Scan for the cell matching the given text and deliver its [X, Y] coordinate at center. 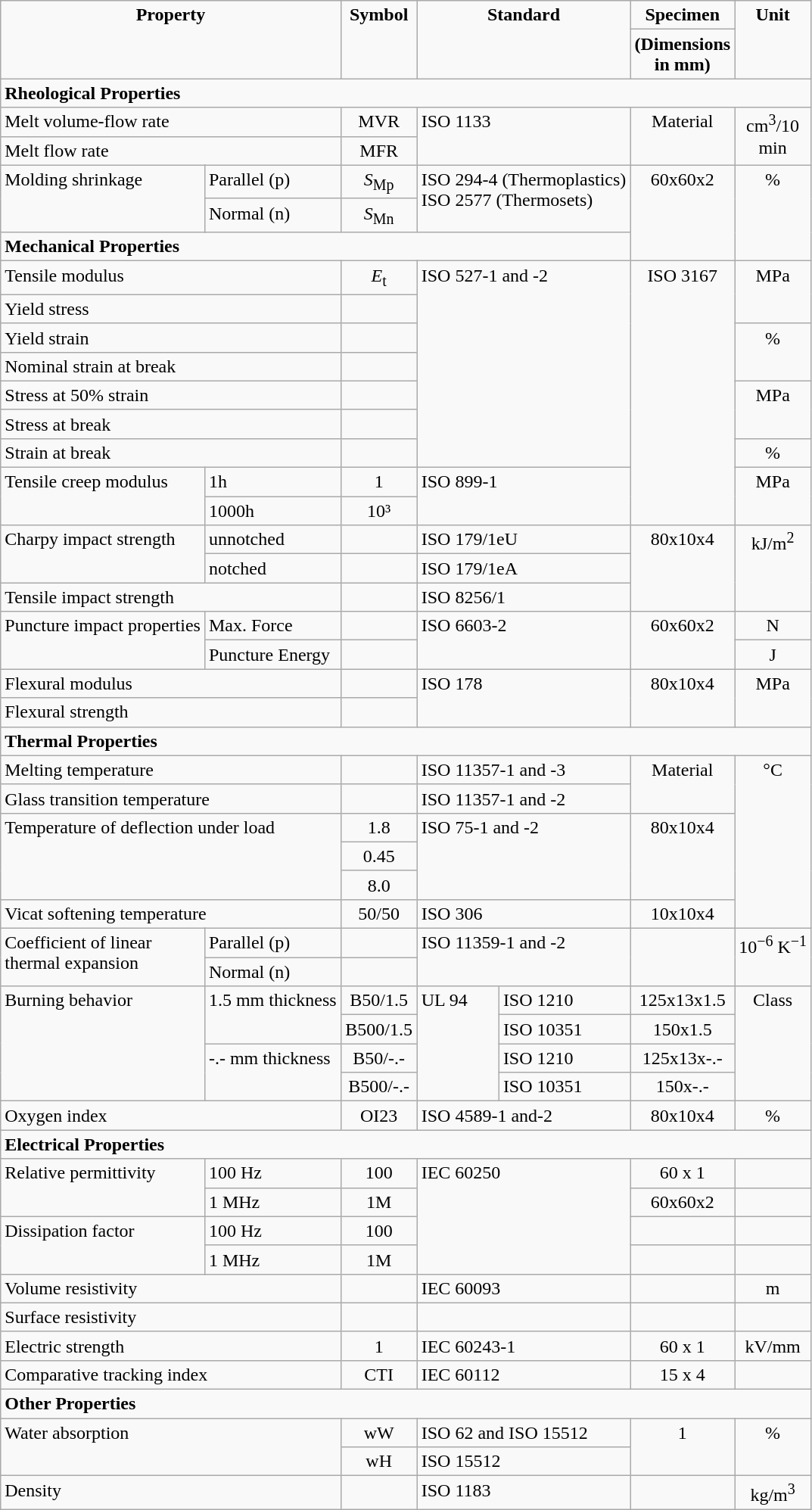
B500/-.- [378, 1087]
Class [773, 1044]
Mechanical Properties [406, 247]
Electric strength [171, 1346]
ISO 3167 [683, 394]
J [773, 655]
Burning behavior [103, 1044]
SMn [378, 215]
125x13x1.5 [683, 1001]
ISO 62 and ISO 15512 [524, 1433]
B50/-.- [378, 1058]
1.5 mm thickness [272, 1015]
Tensile modulus [171, 278]
cm3/10 min [773, 136]
(Dimensions in mm) [683, 54]
Melting temperature [171, 770]
Surface resistivity [171, 1317]
Strain at break [171, 453]
Unit [773, 39]
Molding shrinkage [103, 198]
Relative permittivity [103, 1188]
Temperature of deflection under load [171, 856]
125x13x-.- [683, 1058]
Stress at break [171, 424]
ISO 75-1 and -2 [524, 856]
ISO 4589-1 and-2 [524, 1116]
wW [378, 1433]
ISO 8256/1 [524, 597]
ISO 11359-1 and -2 [524, 957]
notched [272, 568]
Oxygen index [171, 1116]
150x1.5 [683, 1029]
IEC 60093 [524, 1288]
CTI [378, 1375]
B500/1.5 [378, 1029]
ISO 1133 [524, 136]
8.0 [378, 885]
SMp [378, 182]
ISO 527-1 and -2 [524, 365]
ISO 178 [524, 698]
Yield stress [171, 309]
IEC 60112 [524, 1375]
1000h [272, 511]
Specimen [683, 15]
OI23 [378, 1116]
ISO 306 [524, 914]
Stress at 50% strain [171, 395]
Symbol [378, 39]
Tensile impact strength [171, 597]
Water absorption [171, 1447]
Charpy impact strength [103, 554]
MVR [378, 122]
-.- mm thickness [272, 1073]
Tensile creep modulus [103, 497]
150x-.- [683, 1087]
10³ [378, 511]
Comparative tracking index [171, 1375]
Electrical Properties [406, 1144]
m [773, 1288]
Max. Force [272, 626]
wH [378, 1462]
MFR [378, 151]
10x10x4 [683, 914]
50/50 [378, 914]
ISO 1183 [524, 1493]
kJ/m2 [773, 568]
Standard [524, 39]
IEC 60250 [524, 1216]
10−6 K−1 [773, 957]
Yield strain [171, 338]
ISO 15512 [524, 1462]
Other Properties [406, 1404]
0.45 [378, 856]
ISO 294-4 (Thermoplastics)ISO 2577 (Thermosets) [524, 198]
Flexural modulus [171, 683]
Rheological Properties [406, 93]
UL 94 [458, 1044]
Thermal Properties [406, 741]
Volume resistivity [171, 1288]
15 x 4 [683, 1375]
1.8 [378, 827]
Coefficient of linear thermal expansion [103, 957]
ISO 6603-2 [524, 640]
IEC 60243-1 [524, 1346]
B50/1.5 [378, 1001]
Dissipation factor [103, 1245]
ISO 11357-1 and -3 [524, 770]
ISO 11357-1 and -2 [524, 799]
kg/m3 [773, 1493]
ISO 899-1 [524, 497]
1h [272, 482]
Puncture Energy [272, 655]
Vicat softening temperature [171, 914]
Melt volume-flow rate [171, 122]
Melt flow rate [171, 151]
Density [171, 1493]
unnotched [272, 540]
Flexural strength [171, 712]
Glass transition temperature [171, 799]
Et [378, 278]
ISO 179/1eA [524, 568]
N [773, 626]
ISO 179/1eU [524, 540]
Puncture impact properties [103, 640]
kV/mm [773, 1346]
Property [171, 39]
Nominal strain at break [171, 366]
°C [773, 842]
